Pinpoint the cell where the given text exists, returning its (x, y) midpoint coordinate. 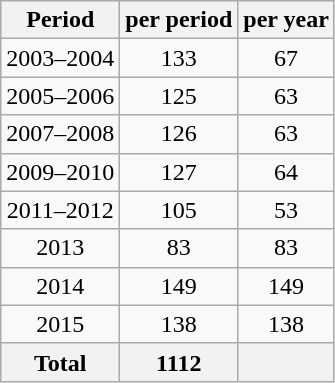
127 (179, 172)
2005–2006 (60, 96)
64 (286, 172)
133 (179, 58)
per period (179, 20)
2003–2004 (60, 58)
105 (179, 210)
Period (60, 20)
2007–2008 (60, 134)
2014 (60, 286)
125 (179, 96)
Total (60, 362)
53 (286, 210)
67 (286, 58)
2011–2012 (60, 210)
2013 (60, 248)
126 (179, 134)
1112 (179, 362)
per year (286, 20)
2009–2010 (60, 172)
2015 (60, 324)
